Return the (X, Y) coordinate for the center point of the cell that contains the specified text.  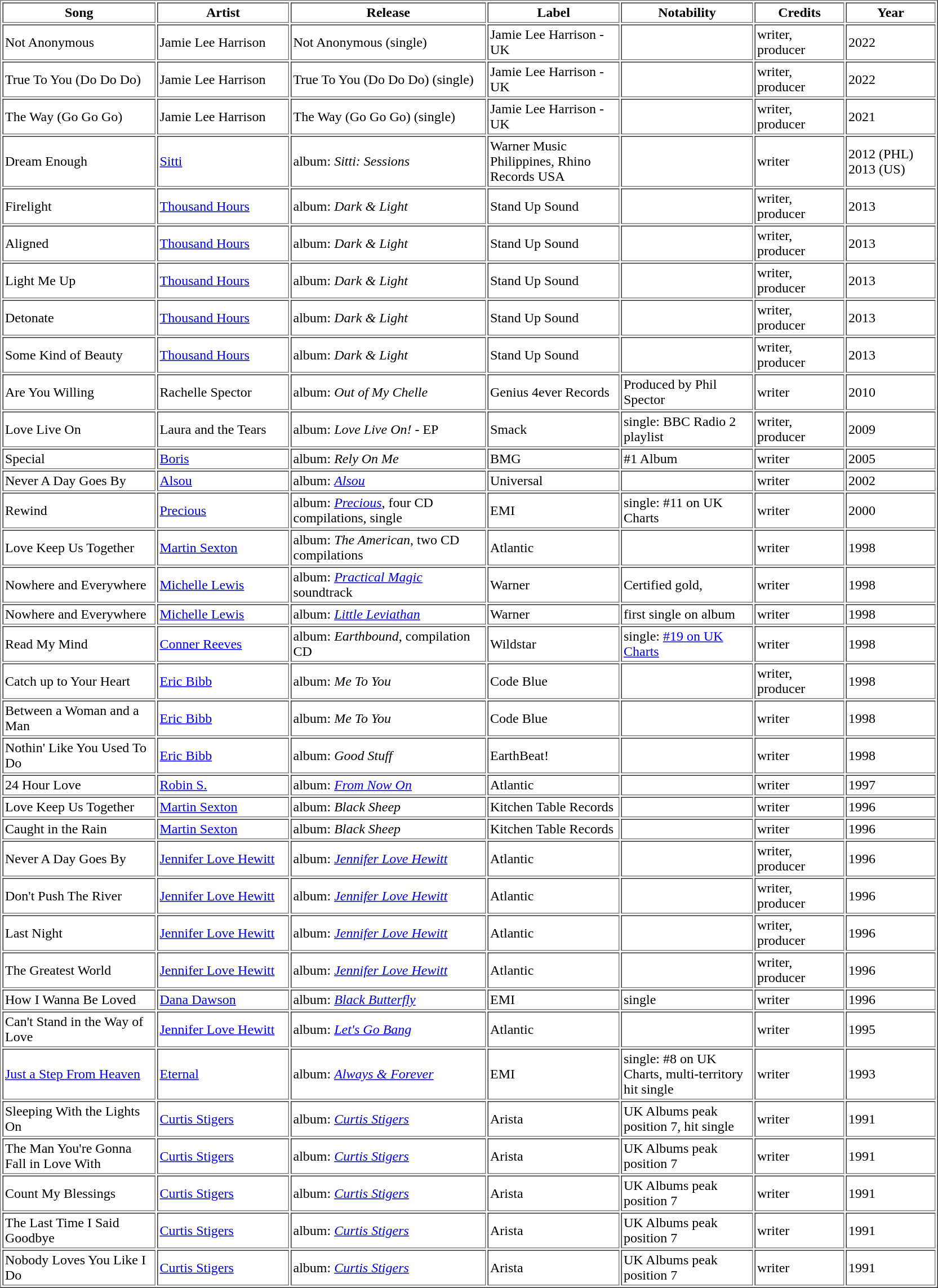
1995 (891, 1030)
Count My Blessings (79, 1193)
album: Always & Forever (388, 1074)
album: Black Butterfly (388, 1000)
Dana Dawson (223, 1000)
The Greatest World (79, 970)
album: Rely On Me (388, 459)
Last Night (79, 933)
True To You (Do Do Do) (single) (388, 80)
2000 (891, 510)
The Way (Go Go Go) (79, 117)
album: Little Leviathan (388, 614)
album: The American, two CD compilations (388, 548)
Firelight (79, 206)
Can't Stand in the Way of Love (79, 1030)
album: Precious, four CD compilations, single (388, 510)
single: #11 on UK Charts (687, 510)
Certified gold, (687, 585)
2009 (891, 429)
single: #8 on UK Charts, multi-territory hit single (687, 1074)
How I Wanna Be Loved (79, 1000)
Song (79, 12)
UK Albums peak position 7, hit single (687, 1119)
Credits (800, 12)
single (687, 1000)
Release (388, 12)
first single on album (687, 614)
#1 Album (687, 459)
Alsou (223, 481)
Read My Mind (79, 645)
1997 (891, 785)
Not Anonymous (79, 43)
Artist (223, 12)
album: Practical Magic soundtrack (388, 585)
2005 (891, 459)
Are You Willing (79, 392)
Caught in the Rain (79, 829)
Sitti (223, 162)
Produced by Phil Spector (687, 392)
Boris (223, 459)
The Way (Go Go Go) (single) (388, 117)
Robin S. (223, 785)
Wildstar (554, 645)
Aligned (79, 243)
Between a Woman and a Man (79, 719)
Some Kind of Beauty (79, 355)
Sleeping With the Lights On (79, 1119)
2012 (PHL) 2013 (US) (891, 162)
2010 (891, 392)
album: Earthbound, compilation CD (388, 645)
album: Out of My Chelle (388, 392)
Rewind (79, 510)
Warner Music Philippines, Rhino Records USA (554, 162)
24 Hour Love (79, 785)
Nobody Loves You Like I Do (79, 1268)
Nothin' Like You Used To Do (79, 756)
album: From Now On (388, 785)
Catch up to Your Heart (79, 682)
True To You (Do Do Do) (79, 80)
2021 (891, 117)
Genius 4ever Records (554, 392)
album: Alsou (388, 481)
Precious (223, 510)
Love Live On (79, 429)
EarthBeat! (554, 756)
Eternal (223, 1074)
1993 (891, 1074)
single: BBC Radio 2 playlist (687, 429)
single: #19 on UK Charts (687, 645)
album: Love Live On! - EP (388, 429)
The Man You're Gonna Fall in Love With (79, 1156)
Don't Push The River (79, 896)
BMG (554, 459)
Rachelle Spector (223, 392)
The Last Time I Said Goodbye (79, 1231)
Special (79, 459)
Not Anonymous (single) (388, 43)
Smack (554, 429)
Laura and the Tears (223, 429)
album: Let's Go Bang (388, 1030)
Universal (554, 481)
Just a Step From Heaven (79, 1074)
Conner Reeves (223, 645)
Dream Enough (79, 162)
2002 (891, 481)
Light Me Up (79, 281)
album: Good Stuff (388, 756)
album: Sitti: Sessions (388, 162)
Detonate (79, 318)
Label (554, 12)
Notability (687, 12)
Year (891, 12)
